Scan for the cell matching the given text and deliver its [x, y] coordinate at center. 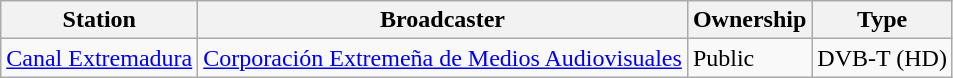
Station [100, 20]
Public [749, 58]
Type [882, 20]
DVB-T (HD) [882, 58]
Canal Extremadura [100, 58]
Broadcaster [443, 20]
Ownership [749, 20]
Corporación Extremeña de Medios Audiovisuales [443, 58]
